Extract the (X, Y) coordinate from the center of the cell holding the provided text.  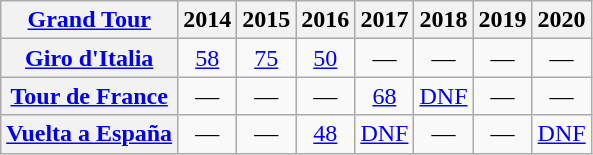
2015 (266, 20)
2016 (326, 20)
2020 (562, 20)
50 (326, 58)
48 (326, 134)
Vuelta a España (90, 134)
58 (208, 58)
2018 (444, 20)
2014 (208, 20)
2017 (384, 20)
Grand Tour (90, 20)
Giro d'Italia (90, 58)
75 (266, 58)
2019 (502, 20)
68 (384, 96)
Tour de France (90, 96)
